Return [X, Y] of the center of cell containing provided text 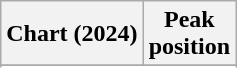
Chart (2024) [72, 34]
Peakposition [189, 34]
